Provide the (X, Y) coordinate of the cell's center where the given text is located.  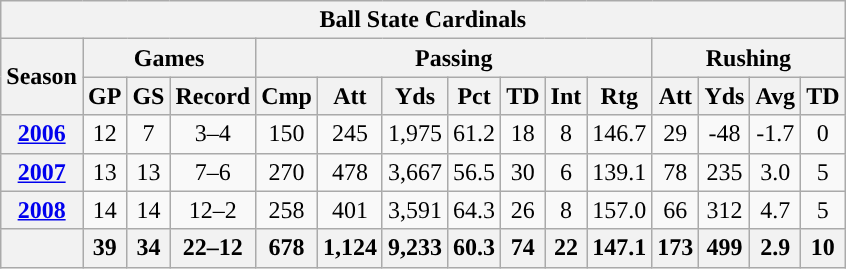
64.3 (474, 210)
Avg (776, 96)
312 (724, 210)
3–4 (213, 134)
1,975 (414, 134)
78 (676, 172)
1,124 (350, 248)
Pct (474, 96)
2008 (42, 210)
66 (676, 210)
235 (724, 172)
157.0 (620, 210)
22–12 (213, 248)
34 (148, 248)
-48 (724, 134)
60.3 (474, 248)
Games (168, 58)
3,591 (414, 210)
150 (287, 134)
56.5 (474, 172)
245 (350, 134)
Int (566, 96)
258 (287, 210)
270 (287, 172)
401 (350, 210)
22 (566, 248)
2006 (42, 134)
-1.7 (776, 134)
Cmp (287, 96)
2.9 (776, 248)
Rushing (748, 58)
39 (104, 248)
9,233 (414, 248)
6 (566, 172)
4.7 (776, 210)
7 (148, 134)
GP (104, 96)
Season (42, 77)
30 (523, 172)
29 (676, 134)
Record (213, 96)
Rtg (620, 96)
0 (823, 134)
74 (523, 248)
18 (523, 134)
Passing (454, 58)
147.1 (620, 248)
10 (823, 248)
139.1 (620, 172)
146.7 (620, 134)
GS (148, 96)
12 (104, 134)
26 (523, 210)
Ball State Cardinals (423, 20)
3,667 (414, 172)
499 (724, 248)
61.2 (474, 134)
7–6 (213, 172)
678 (287, 248)
12–2 (213, 210)
173 (676, 248)
478 (350, 172)
3.0 (776, 172)
2007 (42, 172)
